Output the [x, y] coordinate of the center of the cell containing the given text.  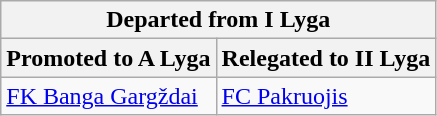
FC Pakruojis [326, 96]
Relegated to II Lyga [326, 58]
Departed from I Lyga [218, 20]
Promoted to A Lyga [108, 58]
FK Banga Gargždai [108, 96]
